Detect which cell encompasses the target text, then output its [X, Y] center coordinate. 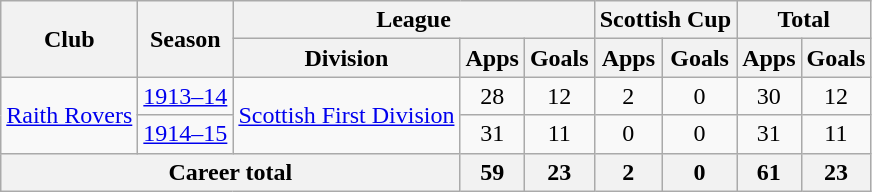
League [414, 20]
28 [492, 96]
Career total [230, 172]
Club [70, 39]
Scottish First Division [346, 115]
1914–15 [186, 134]
30 [769, 96]
Scottish Cup [665, 20]
Division [346, 58]
Total [804, 20]
1913–14 [186, 96]
Raith Rovers [70, 115]
59 [492, 172]
Season [186, 39]
61 [769, 172]
